From the cell containing the given text, extract its center point as (X, Y) coordinate. 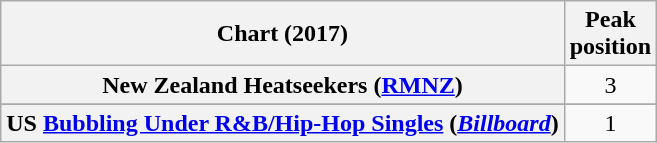
US Bubbling Under R&B/Hip-Hop Singles (Billboard) (282, 123)
1 (610, 123)
New Zealand Heatseekers (RMNZ) (282, 85)
Peak position (610, 34)
3 (610, 85)
Chart (2017) (282, 34)
